Extract the [X, Y] coordinate from the center of the cell holding the provided text.  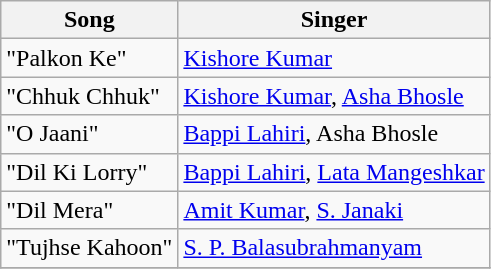
S. P. Balasubrahmanyam [334, 248]
Kishore Kumar, Asha Bhosle [334, 96]
Bappi Lahiri, Lata Mangeshkar [334, 172]
"Dil Ki Lorry" [90, 172]
Singer [334, 20]
"Tujhse Kahoon" [90, 248]
Song [90, 20]
"Palkon Ke" [90, 58]
Amit Kumar, S. Janaki [334, 210]
"Chhuk Chhuk" [90, 96]
"O Jaani" [90, 134]
Kishore Kumar [334, 58]
Bappi Lahiri, Asha Bhosle [334, 134]
"Dil Mera" [90, 210]
